Locate the cell with the specified text and output its [X, Y] center coordinate. 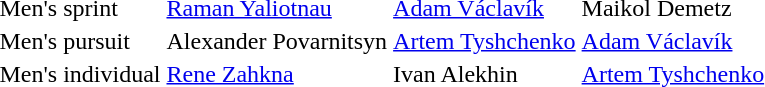
Alexander Povarnitsyn [277, 41]
Artem Tyshchenko [485, 41]
